Return the (x, y) coordinate for the center point of the cell that contains the specified text.  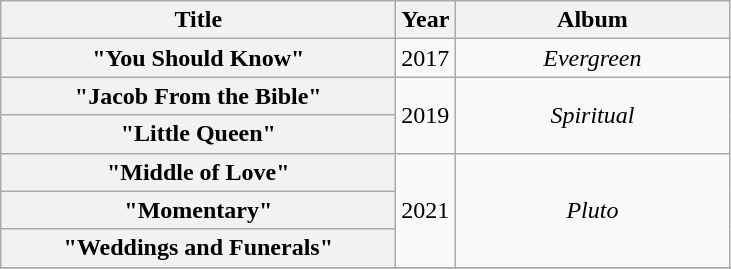
2017 (426, 58)
Pluto (592, 210)
Title (198, 20)
Year (426, 20)
"Little Queen" (198, 134)
Evergreen (592, 58)
"Jacob From the Bible" (198, 96)
Spiritual (592, 115)
"Weddings and Funerals" (198, 248)
"You Should Know" (198, 58)
2019 (426, 115)
Album (592, 20)
2021 (426, 210)
"Middle of Love" (198, 172)
"Momentary" (198, 210)
